Detect which cell encompasses the target text, then output its [x, y] center coordinate. 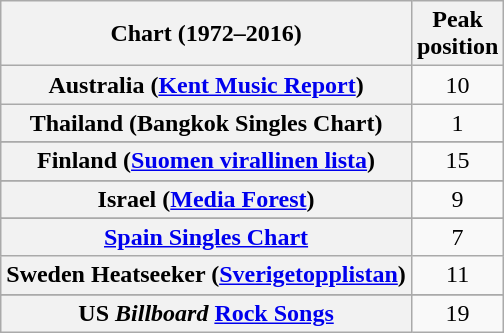
Finland (Suomen virallinen lista) [206, 161]
Chart (1972–2016) [206, 34]
7 [457, 237]
10 [457, 85]
1 [457, 123]
Peakposition [457, 34]
Spain Singles Chart [206, 237]
Israel (Media Forest) [206, 199]
19 [457, 313]
Sweden Heatseeker (Sverigetopplistan) [206, 275]
9 [457, 199]
Thailand (Bangkok Singles Chart) [206, 123]
15 [457, 161]
11 [457, 275]
Australia (Kent Music Report) [206, 85]
US Billboard Rock Songs [206, 313]
